Output the [X, Y] coordinate of the center of the cell containing the given text.  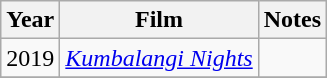
Notes [292, 20]
Year [30, 20]
Kumbalangi Nights [159, 58]
2019 [30, 58]
Film [159, 20]
